Return [X, Y] of the center of cell containing provided text 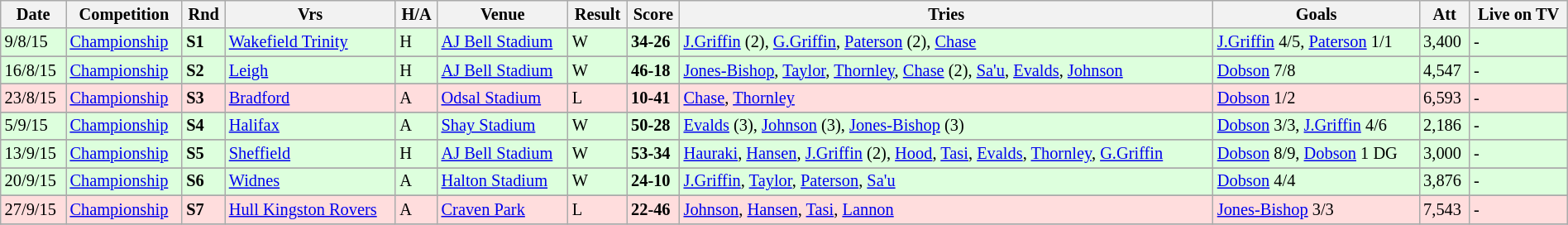
Score [653, 14]
16/8/15 [33, 70]
7,543 [1444, 209]
Live on TV [1518, 14]
Shay Stadium [503, 126]
S7 [203, 209]
Bradford [311, 98]
Competition [124, 14]
Date [33, 14]
46-18 [653, 70]
Dobson 7/8 [1317, 70]
Dobson 8/9, Dobson 1 DG [1317, 154]
Hull Kingston Rovers [311, 209]
Odsal Stadium [503, 98]
Venue [503, 14]
10-41 [653, 98]
3,000 [1444, 154]
3,876 [1444, 181]
22-46 [653, 209]
Result [597, 14]
Dobson 4/4 [1317, 181]
50-28 [653, 126]
27/9/15 [33, 209]
24-10 [653, 181]
Craven Park [503, 209]
Chase, Thornley [946, 98]
J.Griffin 4/5, Paterson 1/1 [1317, 42]
S2 [203, 70]
Dobson 3/3, J.Griffin 4/6 [1317, 126]
4,547 [1444, 70]
Dobson 1/2 [1317, 98]
Halifax [311, 126]
S1 [203, 42]
Wakefield Trinity [311, 42]
H/A [416, 14]
Tries [946, 14]
J.Griffin (2), G.Griffin, Paterson (2), Chase [946, 42]
S6 [203, 181]
6,593 [1444, 98]
J.Griffin, Taylor, Paterson, Sa'u [946, 181]
34-26 [653, 42]
Jones-Bishop, Taylor, Thornley, Chase (2), Sa'u, Evalds, Johnson [946, 70]
23/8/15 [33, 98]
53-34 [653, 154]
Johnson, Hansen, Tasi, Lannon [946, 209]
9/8/15 [33, 42]
Evalds (3), Johnson (3), Jones-Bishop (3) [946, 126]
Leigh [311, 70]
Rnd [203, 14]
S4 [203, 126]
20/9/15 [33, 181]
Att [1444, 14]
S3 [203, 98]
Goals [1317, 14]
Sheffield [311, 154]
Jones-Bishop 3/3 [1317, 209]
2,186 [1444, 126]
5/9/15 [33, 126]
Halton Stadium [503, 181]
Widnes [311, 181]
S5 [203, 154]
13/9/15 [33, 154]
Vrs [311, 14]
Hauraki, Hansen, J.Griffin (2), Hood, Tasi, Evalds, Thornley, G.Griffin [946, 154]
3,400 [1444, 42]
